Pinpoint the cell where the given text exists, returning its [X, Y] midpoint coordinate. 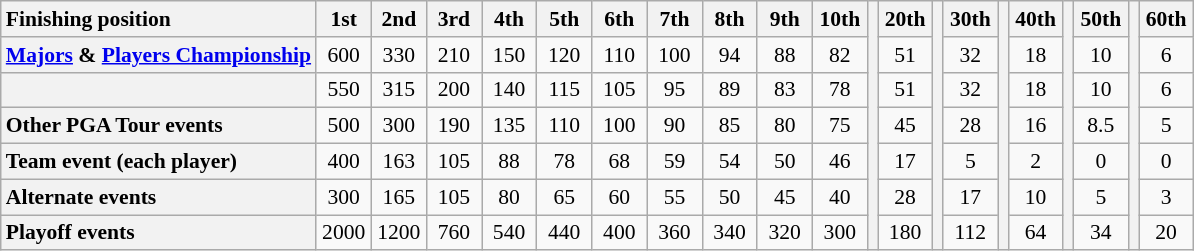
3rd [454, 19]
8.5 [1100, 126]
30th [970, 19]
75 [840, 126]
140 [510, 90]
68 [620, 162]
95 [674, 90]
20 [1166, 233]
6th [620, 19]
5th [564, 19]
Other PGA Tour events [158, 126]
440 [564, 233]
8th [730, 19]
163 [398, 162]
2nd [398, 19]
135 [510, 126]
40 [840, 197]
Alternate events [158, 197]
500 [344, 126]
Playoff events [158, 233]
550 [344, 90]
1200 [398, 233]
89 [730, 90]
150 [510, 55]
120 [564, 55]
55 [674, 197]
320 [784, 233]
46 [840, 162]
64 [1036, 233]
7th [674, 19]
330 [398, 55]
190 [454, 126]
Majors & Players Championship [158, 55]
16 [1036, 126]
115 [564, 90]
112 [970, 233]
65 [564, 197]
82 [840, 55]
85 [730, 126]
83 [784, 90]
2 [1036, 162]
315 [398, 90]
59 [674, 162]
1st [344, 19]
Finishing position [158, 19]
180 [906, 233]
200 [454, 90]
360 [674, 233]
760 [454, 233]
600 [344, 55]
20th [906, 19]
34 [1100, 233]
60 [620, 197]
210 [454, 55]
3 [1166, 197]
10th [840, 19]
54 [730, 162]
50th [1100, 19]
2000 [344, 233]
Team event (each player) [158, 162]
540 [510, 233]
90 [674, 126]
40th [1036, 19]
60th [1166, 19]
4th [510, 19]
9th [784, 19]
340 [730, 233]
94 [730, 55]
165 [398, 197]
